Pinpoint the cell where the given text exists, returning its [X, Y] midpoint coordinate. 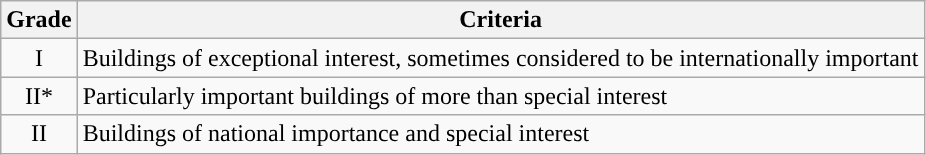
Buildings of national importance and special interest [500, 134]
Criteria [500, 20]
Particularly important buildings of more than special interest [500, 96]
Grade [39, 20]
Buildings of exceptional interest, sometimes considered to be internationally important [500, 58]
I [39, 58]
II* [39, 96]
II [39, 134]
